Capture the cell that displays the provided text and extract its (X, Y) central coordinate. 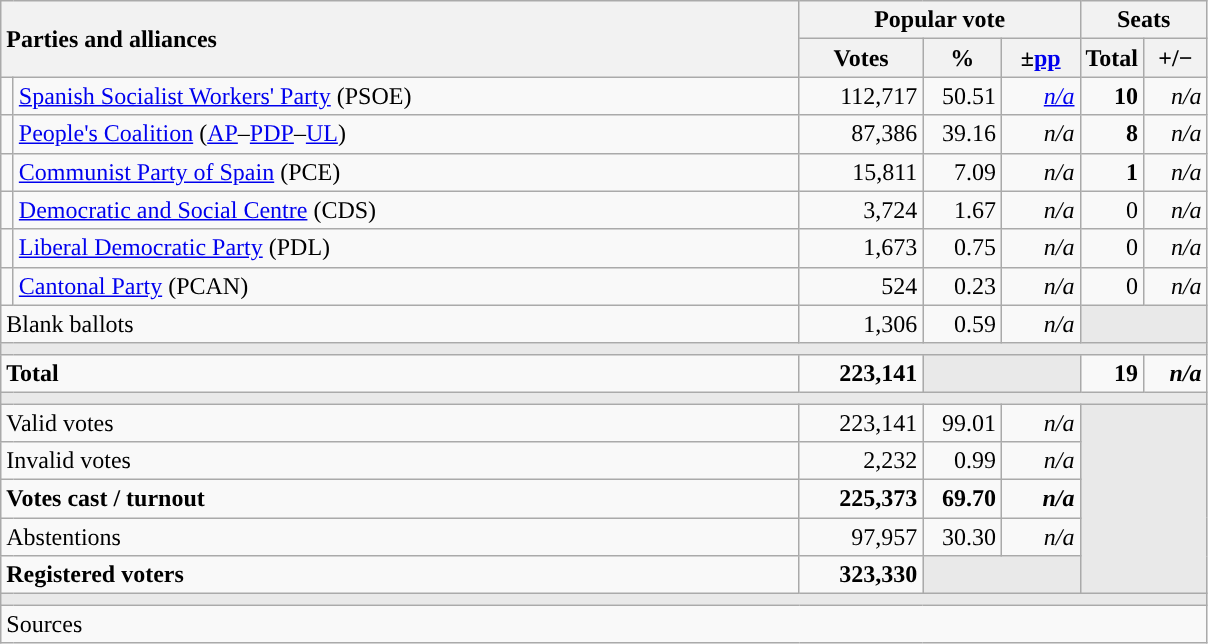
15,811 (861, 172)
2,232 (861, 461)
Valid votes (400, 423)
19 (1112, 373)
39.16 (962, 134)
Communist Party of Spain (PCE) (406, 172)
97,957 (861, 537)
Registered voters (400, 575)
3,724 (861, 210)
30.30 (962, 537)
Liberal Democratic Party (PDL) (406, 248)
0.59 (962, 324)
50.51 (962, 96)
Votes (861, 58)
Sources (604, 624)
Parties and alliances (400, 39)
1.67 (962, 210)
% (962, 58)
Abstentions (400, 537)
225,373 (861, 499)
0.99 (962, 461)
112,717 (861, 96)
People's Coalition (AP–PDP–UL) (406, 134)
8 (1112, 134)
Democratic and Social Centre (CDS) (406, 210)
0.75 (962, 248)
+/− (1176, 58)
Cantonal Party (PCAN) (406, 286)
Seats (1144, 20)
99.01 (962, 423)
Blank ballots (400, 324)
69.70 (962, 499)
1,306 (861, 324)
±pp (1040, 58)
10 (1112, 96)
87,386 (861, 134)
Invalid votes (400, 461)
Spanish Socialist Workers' Party (PSOE) (406, 96)
524 (861, 286)
7.09 (962, 172)
0.23 (962, 286)
Popular vote (940, 20)
1 (1112, 172)
Votes cast / turnout (400, 499)
1,673 (861, 248)
323,330 (861, 575)
